Pinpoint the cell where the given text exists, returning its [X, Y] midpoint coordinate. 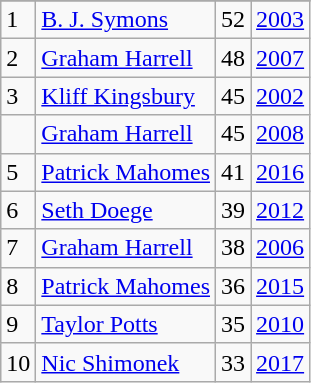
2007 [280, 58]
8 [18, 286]
48 [234, 58]
B. J. Symons [126, 20]
10 [18, 362]
2010 [280, 324]
Taylor Potts [126, 324]
2012 [280, 210]
9 [18, 324]
36 [234, 286]
2 [18, 58]
2016 [280, 172]
Seth Doege [126, 210]
Kliff Kingsbury [126, 96]
33 [234, 362]
38 [234, 248]
2017 [280, 362]
35 [234, 324]
2006 [280, 248]
52 [234, 20]
39 [234, 210]
3 [18, 96]
Nic Shimonek [126, 362]
2008 [280, 134]
7 [18, 248]
5 [18, 172]
1 [18, 20]
41 [234, 172]
6 [18, 210]
2003 [280, 20]
2002 [280, 96]
2015 [280, 286]
